Extract the (x, y) coordinate from the center of the cell holding the provided text.  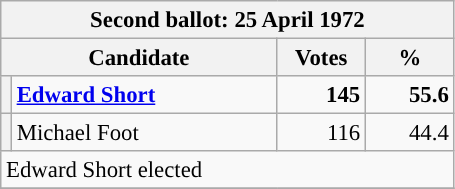
55.6 (410, 95)
Candidate (139, 58)
Michael Foot (144, 133)
116 (322, 133)
Second ballot: 25 April 1972 (228, 20)
% (410, 58)
44.4 (410, 133)
Votes (322, 58)
145 (322, 95)
Edward Short elected (228, 170)
Edward Short (144, 95)
